Locate the cell with the specified text and output its (x, y) center coordinate. 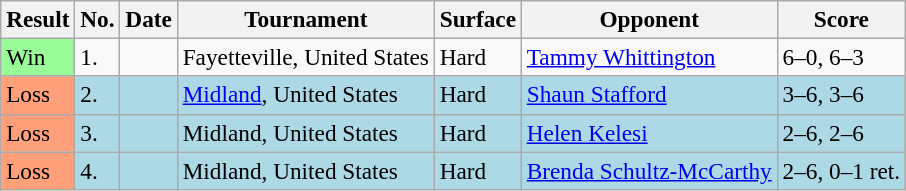
2–6, 0–1 ret. (841, 170)
6–0, 6–3 (841, 57)
Helen Kelesi (649, 133)
Shaun Stafford (649, 95)
Win (38, 57)
Brenda Schultz-McCarthy (649, 170)
3–6, 3–6 (841, 95)
Tammy Whittington (649, 57)
Date (148, 19)
2–6, 2–6 (841, 133)
1. (98, 57)
Fayetteville, United States (306, 57)
Surface (478, 19)
2. (98, 95)
Opponent (649, 19)
Score (841, 19)
Tournament (306, 19)
3. (98, 133)
No. (98, 19)
4. (98, 170)
Result (38, 19)
